Provide the (X, Y) coordinate of the cell's center where the given text is located.  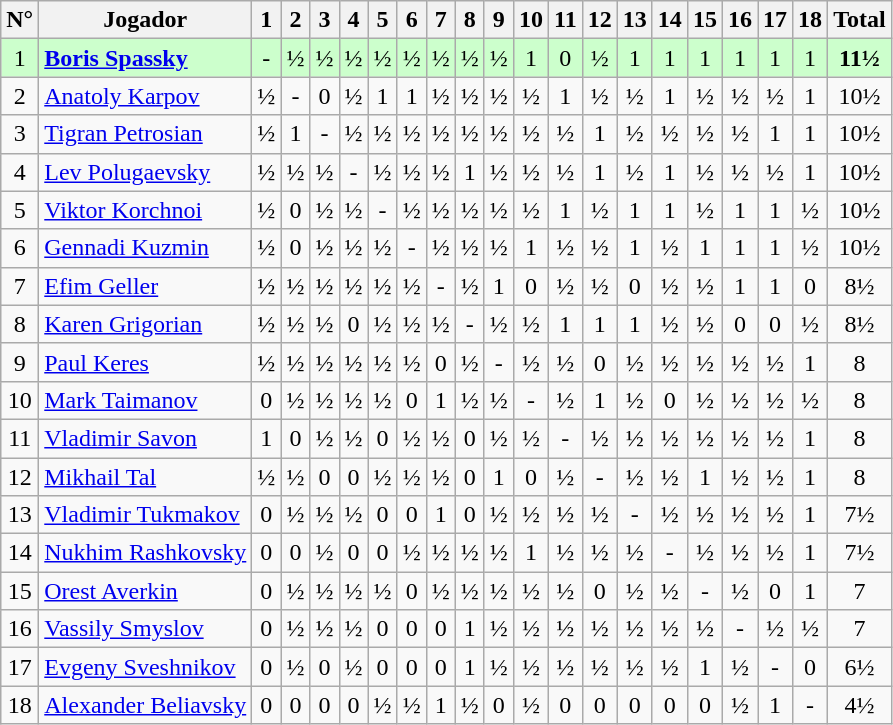
Karen Grigorian (146, 324)
Boris Spassky (146, 58)
Gennadi Kuzmin (146, 248)
Nukhim Rashkovsky (146, 553)
Mark Taimanov (146, 400)
Efim Geller (146, 286)
Vladimir Savon (146, 438)
Lev Polugaevsky (146, 172)
6½ (860, 667)
Paul Keres (146, 362)
11½ (860, 58)
Viktor Korchnoi (146, 210)
N° (20, 20)
Anatoly Karpov (146, 96)
Vassily Smyslov (146, 629)
Tigran Petrosian (146, 134)
Evgeny Sveshnikov (146, 667)
Vladimir Tukmakov (146, 515)
Jogador (146, 20)
Total (860, 20)
Alexander Beliavsky (146, 705)
Mikhail Tal (146, 477)
Orest Averkin (146, 591)
4½ (860, 705)
